Provide the [x, y] coordinate of the cell's center where the given text is located.  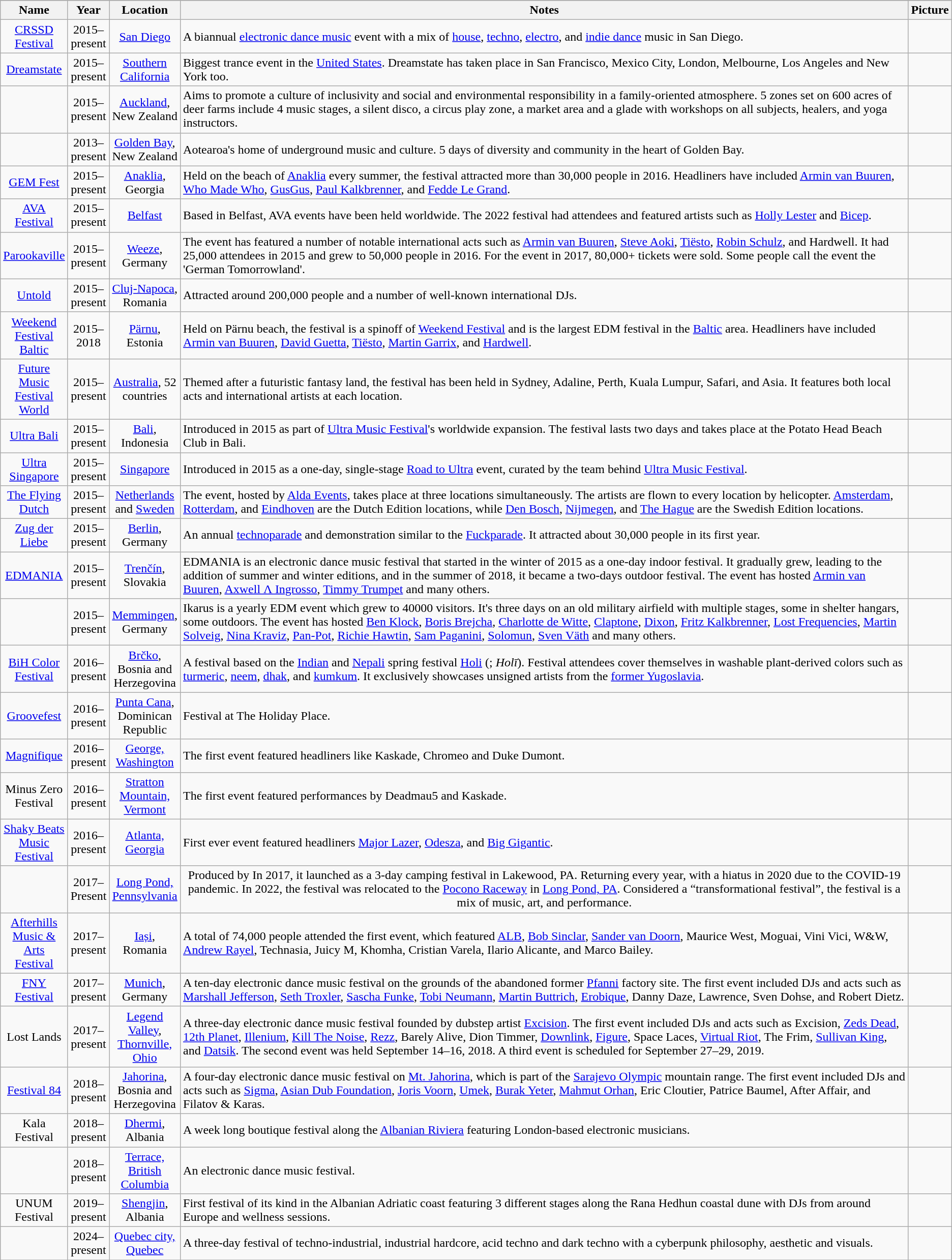
Stratton Mountain, Vermont [145, 796]
AVA Festival [34, 216]
Berlin, Germany [145, 535]
Belfast [145, 216]
The first event featured performances by Deadmau5 and Kaskade. [544, 796]
A week long boutique festival along the Albanian Riviera featuring London-based electronic musicians. [544, 1130]
FNY Festival [34, 990]
Iași, Romania [145, 943]
George, Washington [145, 756]
San Diego [145, 37]
A three-day festival of techno-industrial, industrial hardcore, acid techno and dark techno with a cyberpunk philosophy, aesthetic and visuals. [544, 1243]
EDMANIA [34, 575]
Biggest trance event in the United States. Dreamstate has taken place in San Francisco, Mexico City, London, Melbourne, Los Angeles and New York too. [544, 69]
Future Music Festival World [34, 389]
Attracted around 200,000 people and a number of well-known international DJs. [544, 295]
Aotearoa's home of underground music and culture. 5 days of diversity and community in the heart of Golden Bay. [544, 150]
Introduced in 2015 as a one-day, single-stage Road to Ultra event, curated by the team behind Ultra Music Festival. [544, 469]
Magnifique [34, 756]
Jahorina, Bosnia and Herzegovina [145, 1090]
Year [88, 10]
Shengjin, Albania [145, 1211]
An annual technoparade and demonstration similar to the Fuckparade. It attracted about 30,000 people in its first year. [544, 535]
Singapore [145, 469]
Festival 84 [34, 1090]
Ultra Singapore [34, 469]
Afterhills Music & Arts Festival [34, 943]
2013–present [88, 150]
2016– present [88, 756]
Pärnu, Estonia [145, 335]
UNUM Festival [34, 1211]
Name [34, 10]
A biannual electronic dance music event with a mix of house, techno, electro, and indie dance music in San Diego. [544, 37]
Atlanta, Georgia [145, 842]
Munich, Germany [145, 990]
Auckland, New Zealand [145, 109]
Groovefest [34, 716]
Australia, 52 countries [145, 389]
Weekend Festival Baltic [34, 335]
Zug der Liebe [34, 535]
Picture [930, 10]
Minus Zero Festival [34, 796]
Ultra Bali [34, 435]
Quebec city, Quebec [145, 1243]
Dhermi, Albania [145, 1130]
GEM Fest [34, 182]
2015–2018 [88, 335]
Dreamstate [34, 69]
Anaklia, Georgia [145, 182]
Shaky Beats Music Festival [34, 842]
Festival at The Holiday Place. [544, 716]
An electronic dance music festival. [544, 1170]
Notes [544, 10]
CRSSD Festival [34, 37]
Cluj-Napoca, Romania [145, 295]
Memmingen, Germany [145, 622]
Parookaville [34, 255]
Southern California [145, 69]
BiH Color Festival [34, 669]
Netherlands and Sweden [145, 503]
Weeze, Germany [145, 255]
The Flying Dutch [34, 503]
Lost Lands [34, 1037]
Golden Bay, New Zealand [145, 150]
The first event featured headliners like Kaskade, Chromeo and Duke Dumont. [544, 756]
Terrace, British Columbia [145, 1170]
2019–present [88, 1211]
Punta Cana, Dominican Republic [145, 716]
Based in Belfast, AVA events have been held worldwide. The 2022 festival had attendees and featured artists such as Holly Lester and Bicep. [544, 216]
Brčko, Bosnia and Herzegovina [145, 669]
First ever event featured headliners Major Lazer, Odesza, and Big Gigantic. [544, 842]
Kala Festival [34, 1130]
Bali, Indonesia [145, 435]
Untold [34, 295]
Legend Valley, Thornville, Ohio [145, 1037]
Trenčín, Slovakia [145, 575]
2017–Present [88, 889]
2024–present [88, 1243]
Long Pond, Pennsylvania [145, 889]
Location [145, 10]
